Return (X, Y) of the center of cell containing provided text 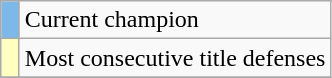
Current champion (175, 20)
Most consecutive title defenses (175, 58)
